Provide the (x, y) coordinate of the cell's center where the given text is located.  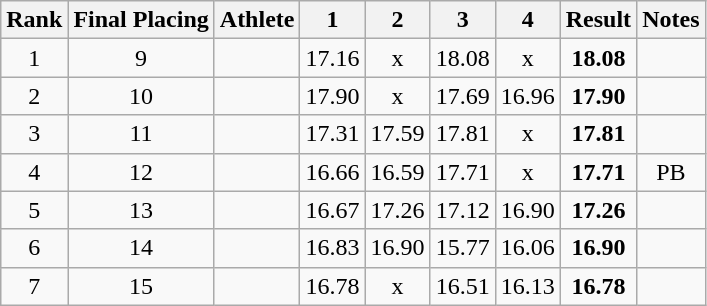
13 (141, 210)
7 (34, 286)
17.59 (398, 134)
5 (34, 210)
16.66 (332, 172)
16.13 (528, 286)
16.06 (528, 248)
Final Placing (141, 20)
PB (671, 172)
14 (141, 248)
Rank (34, 20)
10 (141, 96)
17.16 (332, 58)
16.83 (332, 248)
17.12 (462, 210)
12 (141, 172)
15.77 (462, 248)
Result (598, 20)
11 (141, 134)
16.59 (398, 172)
6 (34, 248)
Athlete (257, 20)
17.69 (462, 96)
Notes (671, 20)
9 (141, 58)
17.31 (332, 134)
16.51 (462, 286)
16.96 (528, 96)
16.67 (332, 210)
15 (141, 286)
